Identify which cell holds the provided text, then report its [X, Y] central coordinate. 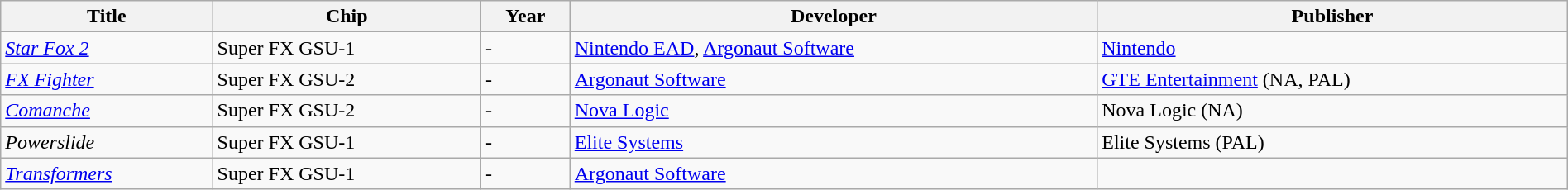
Nintendo EAD, Argonaut Software [834, 48]
Nintendo [1333, 48]
FX Fighter [107, 79]
Title [107, 17]
Chip [347, 17]
Elite Systems (PAL) [1333, 142]
Nova Logic (NA) [1333, 111]
GTE Entertainment (NA, PAL) [1333, 79]
Developer [834, 17]
Nova Logic [834, 111]
Powerslide [107, 142]
Publisher [1333, 17]
Comanche [107, 111]
Transformers [107, 173]
Year [525, 17]
Elite Systems [834, 142]
Star Fox 2 [107, 48]
